Extract the [x, y] coordinate from the center of the cell holding the provided text.  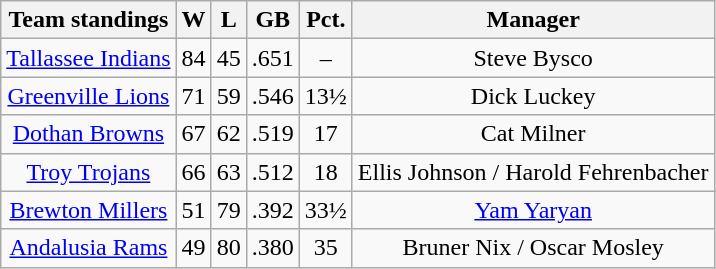
– [326, 58]
59 [228, 96]
Tallassee Indians [88, 58]
18 [326, 172]
33½ [326, 210]
79 [228, 210]
84 [194, 58]
.392 [272, 210]
17 [326, 134]
.546 [272, 96]
L [228, 20]
.651 [272, 58]
67 [194, 134]
Dothan Browns [88, 134]
49 [194, 248]
Manager [533, 20]
Greenville Lions [88, 96]
66 [194, 172]
62 [228, 134]
W [194, 20]
Troy Trojans [88, 172]
Team standings [88, 20]
.519 [272, 134]
Brewton Millers [88, 210]
Pct. [326, 20]
51 [194, 210]
Andalusia Rams [88, 248]
35 [326, 248]
.380 [272, 248]
Yam Yaryan [533, 210]
Steve Bysco [533, 58]
Ellis Johnson / Harold Fehrenbacher [533, 172]
Bruner Nix / Oscar Mosley [533, 248]
GB [272, 20]
Cat Milner [533, 134]
Dick Luckey [533, 96]
45 [228, 58]
71 [194, 96]
80 [228, 248]
63 [228, 172]
.512 [272, 172]
13½ [326, 96]
